Determine the [x, y] coordinate at the center of the cell enclosing the given text.  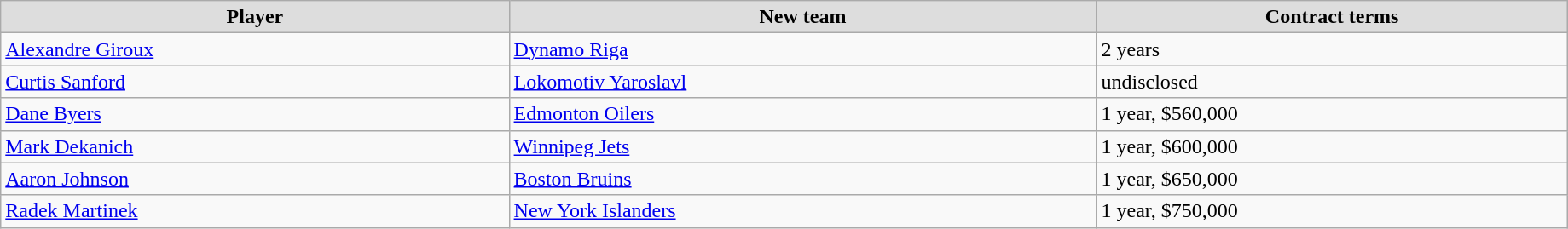
Dynamo Riga [803, 49]
1 year, $600,000 [1332, 146]
Edmonton Oilers [803, 114]
Contract terms [1332, 17]
Curtis Sanford [255, 82]
1 year, $650,000 [1332, 179]
2 years [1332, 49]
Boston Bruins [803, 179]
Lokomotiv Yaroslavl [803, 82]
New York Islanders [803, 211]
Alexandre Giroux [255, 49]
undisclosed [1332, 82]
1 year, $750,000 [1332, 211]
Radek Martinek [255, 211]
1 year, $560,000 [1332, 114]
New team [803, 17]
Aaron Johnson [255, 179]
Winnipeg Jets [803, 146]
Mark Dekanich [255, 146]
Dane Byers [255, 114]
Player [255, 17]
